Find where the given text appears and provide that cell's center as [x, y] coordinate. 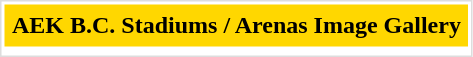
AEK B.C. Stadiums / Arenas Image Gallery [236, 25]
